Return [X, Y] of the center of cell containing provided text 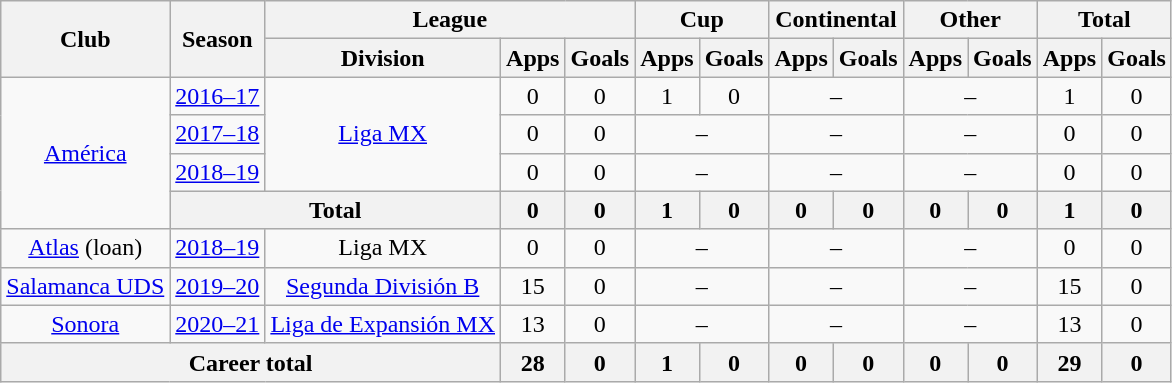
Other [970, 20]
Continental [836, 20]
Cup [702, 20]
Season [218, 39]
2019–20 [218, 286]
Career total [251, 362]
League [450, 20]
2016–17 [218, 96]
29 [1069, 362]
28 [533, 362]
2020–21 [218, 324]
2017–18 [218, 134]
Atlas (loan) [86, 248]
Division [383, 58]
Club [86, 39]
Liga de Expansión MX [383, 324]
Segunda División B [383, 286]
Salamanca UDS [86, 286]
América [86, 153]
Sonora [86, 324]
